From the cell containing the given text, extract its center point as (x, y) coordinate. 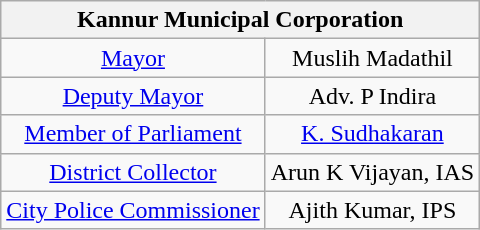
Muslih Madathil (372, 58)
District Collector (133, 172)
Member of Parliament (133, 134)
K. Sudhakaran (372, 134)
City Police Commissioner (133, 210)
Mayor (133, 58)
Adv. P Indira (372, 96)
Ajith Kumar, IPS (372, 210)
Deputy Mayor (133, 96)
Kannur Municipal Corporation (240, 20)
Arun K Vijayan, IAS (372, 172)
